From the cell containing the given text, extract its center point as [x, y] coordinate. 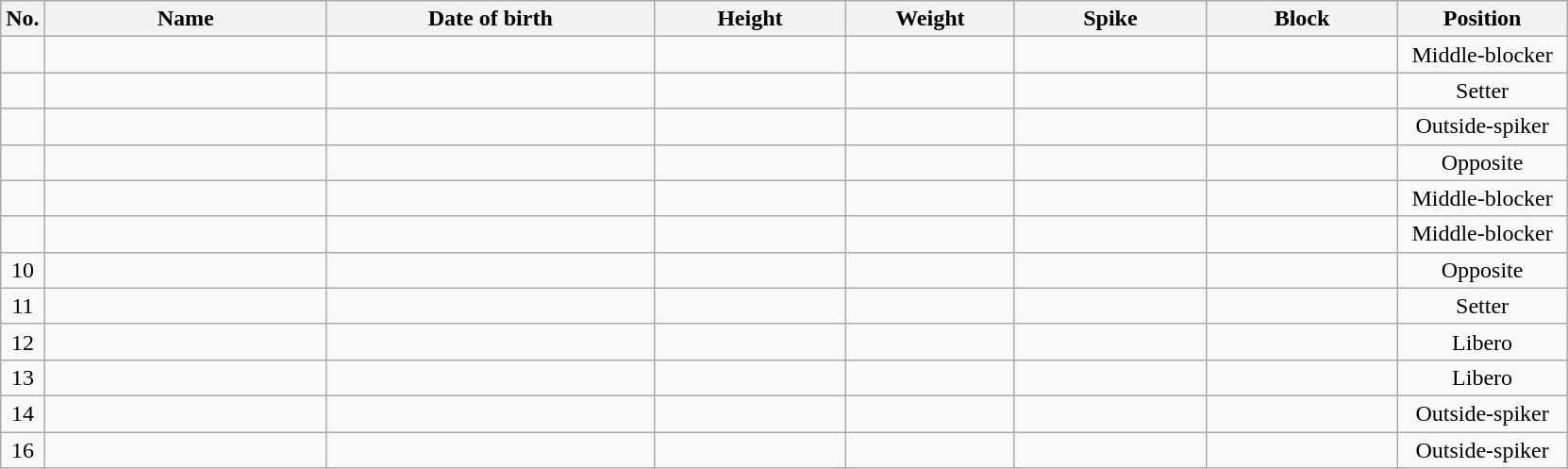
Weight [930, 19]
Name [185, 19]
Date of birth [491, 19]
12 [23, 342]
Spike [1109, 19]
Position [1483, 19]
10 [23, 270]
14 [23, 413]
Block [1302, 19]
No. [23, 19]
16 [23, 450]
13 [23, 377]
Height [749, 19]
11 [23, 306]
